Pinpoint the cell where the given text exists, returning its (x, y) midpoint coordinate. 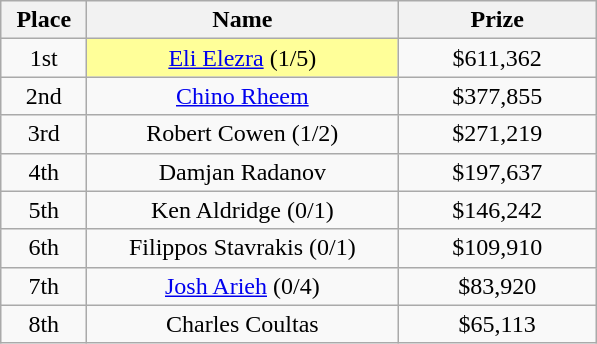
$197,637 (498, 172)
$377,855 (498, 96)
1st (44, 58)
$611,362 (498, 58)
$271,219 (498, 134)
$109,910 (498, 248)
Chino Rheem (242, 96)
Damjan Radanov (242, 172)
8th (44, 324)
4th (44, 172)
3rd (44, 134)
Prize (498, 20)
$146,242 (498, 210)
Ken Aldridge (0/1) (242, 210)
2nd (44, 96)
Charles Coultas (242, 324)
5th (44, 210)
Name (242, 20)
$83,920 (498, 286)
Filippos Stavrakis (0/1) (242, 248)
Robert Cowen (1/2) (242, 134)
7th (44, 286)
Josh Arieh (0/4) (242, 286)
Place (44, 20)
$65,113 (498, 324)
6th (44, 248)
Eli Elezra (1/5) (242, 58)
